Locate the cell with the specified text and output its (X, Y) center coordinate. 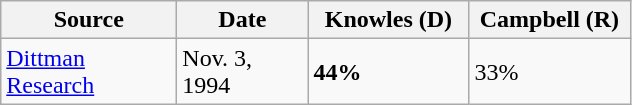
Date (242, 20)
Campbell (R) (550, 20)
Nov. 3, 1994 (242, 72)
Knowles (D) (388, 20)
33% (550, 72)
44% (388, 72)
Dittman Research (89, 72)
Source (89, 20)
